For the text-containing cell, return its midpoint in [x, y] coordinate format. 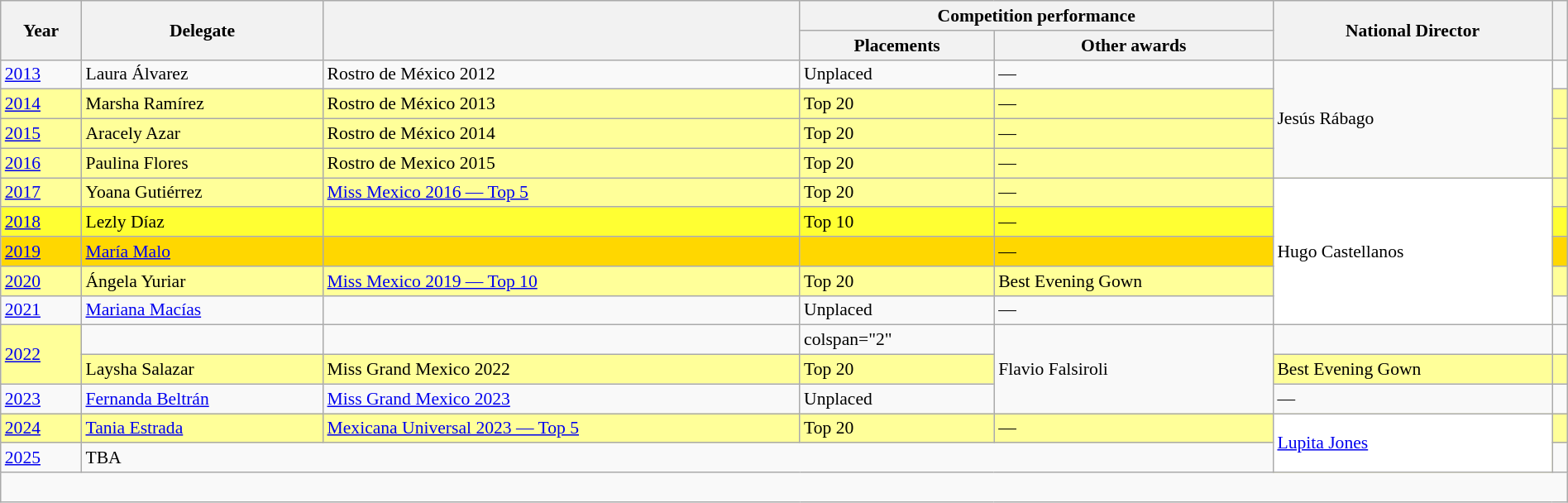
Marsha Ramírez [202, 104]
Yoana Gutiérrez [202, 193]
Tania Estrada [202, 429]
Rostro de México 2012 [562, 74]
2018 [41, 223]
Paulina Flores [202, 163]
2016 [41, 163]
Year [41, 30]
2020 [41, 281]
Competition performance [1036, 16]
Ángela Yuriar [202, 281]
Laura Álvarez [202, 74]
TBA [676, 458]
Jesús Rábago [1413, 118]
2013 [41, 74]
Miss Mexico 2016 — Top 5 [562, 193]
Mariana Macías [202, 310]
Placements [896, 46]
2024 [41, 429]
Lupita Jones [1413, 443]
Mexicana Universal 2023 — Top 5 [562, 429]
2014 [41, 104]
2025 [41, 458]
Laysha Salazar [202, 370]
Lezly Díaz [202, 223]
Rostro de México 2013 [562, 104]
2022 [41, 354]
Miss Grand Mexico 2023 [562, 399]
Miss Mexico 2019 — Top 10 [562, 281]
Hugo Castellanos [1413, 251]
2019 [41, 251]
Delegate [202, 30]
2023 [41, 399]
Rostro de México 2014 [562, 134]
colspan="2" [896, 340]
María Malo [202, 251]
Flavio Falsiroli [1133, 369]
2015 [41, 134]
2017 [41, 193]
Aracely Azar [202, 134]
2021 [41, 310]
National Director [1413, 30]
Miss Grand Mexico 2022 [562, 370]
Other awards [1133, 46]
Rostro de Mexico 2015 [562, 163]
Top 10 [896, 223]
Fernanda Beltrán [202, 399]
